Extract the [X, Y] coordinate from the center of the cell holding the provided text.  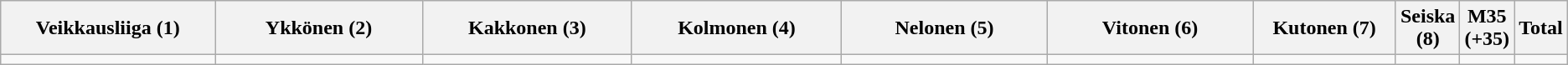
Veikkausliiga (1) [108, 28]
Kutonen (7) [1325, 28]
Kakkonen (3) [527, 28]
Ykkönen (2) [319, 28]
M35 (+35) [1488, 28]
Seiska (8) [1427, 28]
Vitonen (6) [1149, 28]
Nelonen (5) [945, 28]
Total [1541, 28]
Kolmonen (4) [736, 28]
